Find where the given text appears and provide that cell's center as [x, y] coordinate. 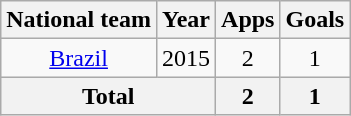
Brazil [79, 58]
Apps [248, 20]
2015 [186, 58]
Total [108, 96]
Year [186, 20]
Goals [315, 20]
National team [79, 20]
